Extract the [X, Y] coordinate from the center of the cell holding the provided text.  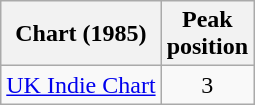
UK Indie Chart [81, 85]
3 [207, 85]
Peakposition [207, 34]
Chart (1985) [81, 34]
